Detect which cell encompasses the target text, then output its [x, y] center coordinate. 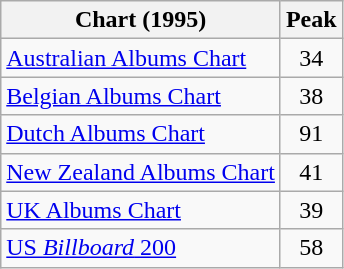
US Billboard 200 [141, 248]
41 [311, 172]
39 [311, 210]
Australian Albums Chart [141, 58]
Peak [311, 20]
38 [311, 96]
58 [311, 248]
Chart (1995) [141, 20]
Belgian Albums Chart [141, 96]
UK Albums Chart [141, 210]
91 [311, 134]
New Zealand Albums Chart [141, 172]
34 [311, 58]
Dutch Albums Chart [141, 134]
